Search for the cell housing the specified text and yield its [X, Y] center coordinate. 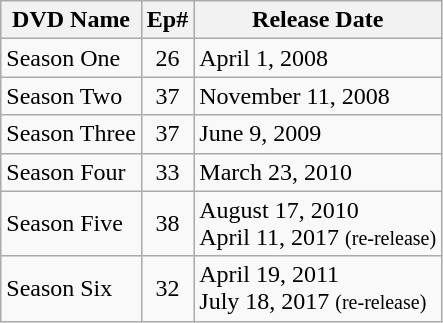
June 9, 2009 [318, 134]
Ep# [167, 20]
32 [167, 288]
Season Five [72, 224]
Release Date [318, 20]
Season One [72, 58]
March 23, 2010 [318, 172]
Season Two [72, 96]
33 [167, 172]
Season Six [72, 288]
Season Three [72, 134]
April 1, 2008 [318, 58]
April 19, 2011July 18, 2017 (re-release) [318, 288]
38 [167, 224]
26 [167, 58]
November 11, 2008 [318, 96]
August 17, 2010April 11, 2017 (re-release) [318, 224]
DVD Name [72, 20]
Season Four [72, 172]
